Capture the cell that displays the provided text and extract its (x, y) central coordinate. 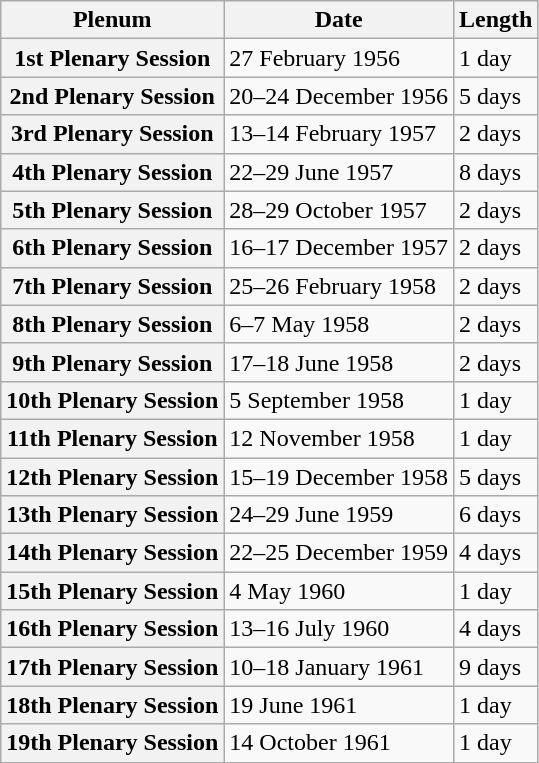
13th Plenary Session (112, 515)
17th Plenary Session (112, 667)
13–14 February 1957 (339, 134)
19 June 1961 (339, 705)
7th Plenary Session (112, 286)
Length (495, 20)
12 November 1958 (339, 438)
8 days (495, 172)
24–29 June 1959 (339, 515)
4th Plenary Session (112, 172)
20–24 December 1956 (339, 96)
4 May 1960 (339, 591)
5th Plenary Session (112, 210)
15–19 December 1958 (339, 477)
19th Plenary Session (112, 743)
11th Plenary Session (112, 438)
18th Plenary Session (112, 705)
22–25 December 1959 (339, 553)
13–16 July 1960 (339, 629)
17–18 June 1958 (339, 362)
14th Plenary Session (112, 553)
1st Plenary Session (112, 58)
6th Plenary Session (112, 248)
Plenum (112, 20)
28–29 October 1957 (339, 210)
25–26 February 1958 (339, 286)
27 February 1956 (339, 58)
12th Plenary Session (112, 477)
3rd Plenary Session (112, 134)
15th Plenary Session (112, 591)
2nd Plenary Session (112, 96)
5 September 1958 (339, 400)
Date (339, 20)
9th Plenary Session (112, 362)
16–17 December 1957 (339, 248)
6 days (495, 515)
22–29 June 1957 (339, 172)
9 days (495, 667)
16th Plenary Session (112, 629)
14 October 1961 (339, 743)
6–7 May 1958 (339, 324)
10th Plenary Session (112, 400)
8th Plenary Session (112, 324)
10–18 January 1961 (339, 667)
